Detect which cell encompasses the target text, then output its [x, y] center coordinate. 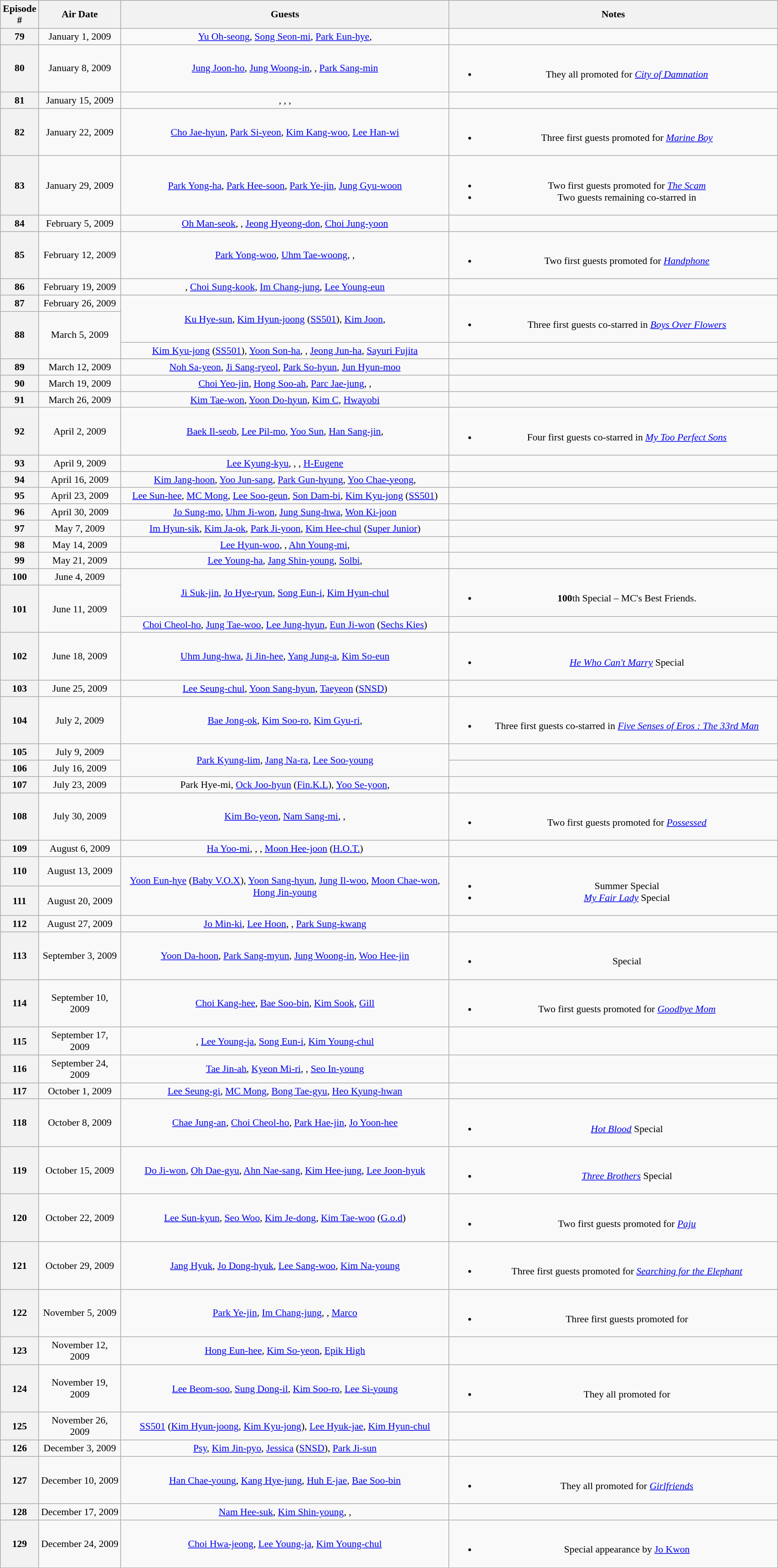
117 [20, 1091]
128 [20, 1512]
Two first guests promoted for Handphone [613, 255]
July 16, 2009 [80, 769]
April 16, 2009 [80, 480]
, Choi Sung-kook, Im Chang-jung, Lee Young-eun [285, 287]
Two first guests promoted for Paju [613, 1218]
105 [20, 752]
April 23, 2009 [80, 496]
127 [20, 1480]
Lee Young-ha, Jang Shin-young, Solbi, [285, 561]
Choi Yeo-jin, Hong Soo-ah, Parc Jae-jung, , [285, 383]
September 17, 2009 [80, 1041]
January 29, 2009 [80, 186]
January 22, 2009 [80, 132]
Ku Hye-sun, Kim Hyun-joong (SS501), Kim Joon, [285, 319]
84 [20, 223]
124 [20, 1388]
Special appearance by Jo Kwon [613, 1544]
129 [20, 1544]
Lee Kyung-kyu, , , H-Eugene [285, 464]
93 [20, 464]
Park Hye-mi, Ock Joo-hyun (Fin.K.L), Yoo Se-yoon, [285, 785]
Oh Man-seok, , Jeong Hyeong-don, Choi Jung-yoon [285, 223]
111 [20, 901]
114 [20, 1004]
Park Yong-ha, Park Hee-soon, Park Ye-jin, Jung Gyu-woon [285, 186]
December 10, 2009 [80, 1480]
June 25, 2009 [80, 688]
98 [20, 545]
Jo Sung-mo, Uhm Ji-won, Jung Sung-hwa, Won Ki-joon [285, 512]
122 [20, 1313]
August 20, 2009 [80, 901]
79 [20, 36]
Jang Hyuk, Jo Dong-hyuk, Lee Sang-woo, Kim Na-young [285, 1266]
Kim Tae-won, Yoon Do-hyun, Kim C, Hwayobi [285, 400]
, , , [285, 100]
97 [20, 528]
July 23, 2009 [80, 785]
Lee Hyun-woo, , Ahn Young-mi, [285, 545]
Lee Beom-soo, Sung Dong-il, Kim Soo-ro, Lee Si-young [285, 1388]
86 [20, 287]
SS501 (Kim Hyun-joong, Kim Kyu-jong), Lee Hyuk-jae, Kim Hyun-chul [285, 1426]
May 14, 2009 [80, 545]
119 [20, 1170]
108 [20, 817]
Guests [285, 15]
96 [20, 512]
Ha Yoo-mi, , , Moon Hee-joon (H.O.T.) [285, 849]
December 17, 2009 [80, 1512]
100th Special – MC's Best Friends. [613, 593]
August 13, 2009 [80, 872]
104 [20, 720]
March 19, 2009 [80, 383]
Noh Sa-yeon, Ji Sang-ryeol, Park So-hyun, Jun Hyun-moo [285, 367]
January 1, 2009 [80, 36]
December 24, 2009 [80, 1544]
Yoon Eun-hye (Baby V.O.X), Yoon Sang-hyun, Jung Il-woo, Moon Chae-won, Hong Jin-young [285, 886]
September 3, 2009 [80, 956]
October 1, 2009 [80, 1091]
Air Date [80, 15]
Bae Jong-ok, Kim Soo-ro, Kim Gyu-ri, [285, 720]
July 9, 2009 [80, 752]
February 26, 2009 [80, 303]
Three first guests promoted for [613, 1313]
Hong Eun-hee, Kim So-yeon, Epik High [285, 1351]
November 19, 2009 [80, 1388]
Kim Jang-hoon, Yoo Jun-sang, Park Gun-hyung, Yoo Chae-yeong, [285, 480]
, Lee Young-ja, Song Eun-i, Kim Young-chul [285, 1041]
Nam Hee-suk, Kim Shin-young, , [285, 1512]
December 3, 2009 [80, 1449]
Choi Cheol-ho, Jung Tae-woo, Lee Jung-hyun, Eun Ji-won (Sechs Kies) [285, 625]
Jo Min-ki, Lee Hoon, , Park Sung-kwang [285, 924]
March 5, 2009 [80, 335]
115 [20, 1041]
August 27, 2009 [80, 924]
Lee Sun-kyun, Seo Woo, Kim Je-dong, Kim Tae-woo (G.o.d) [285, 1218]
118 [20, 1123]
94 [20, 480]
Tae Jin-ah, Kyeon Mi-ri, , Seo In-young [285, 1069]
Uhm Jung-hwa, Ji Jin-hee, Yang Jung-a, Kim So-eun [285, 657]
Park Yong-woo, Uhm Tae-woong, , [285, 255]
Yoon Da-hoon, Park Sang-myun, Jung Woong-in, Woo Hee-jin [285, 956]
Ji Suk-jin, Jo Hye-ryun, Song Eun-i, Kim Hyun-chul [285, 593]
April 2, 2009 [80, 431]
October 29, 2009 [80, 1266]
113 [20, 956]
123 [20, 1351]
February 5, 2009 [80, 223]
126 [20, 1449]
Park Kyung-lim, Jang Na-ra, Lee Soo-young [285, 761]
83 [20, 186]
October 15, 2009 [80, 1170]
January 8, 2009 [80, 68]
Psy, Kim Jin-pyo, Jessica (SNSD), Park Ji-sun [285, 1449]
Do Ji-won, Oh Dae-gyu, Ahn Nae-sang, Kim Hee-jung, Lee Joon-hyuk [285, 1170]
Summer SpecialMy Fair Lady Special [613, 886]
April 30, 2009 [80, 512]
Two first guests promoted for The ScamTwo guests remaining co-starred in [613, 186]
October 8, 2009 [80, 1123]
February 12, 2009 [80, 255]
Jung Joon-ho, Jung Woong-in, , Park Sang-min [285, 68]
80 [20, 68]
Three first guests promoted for Searching for the Elephant [613, 1266]
110 [20, 872]
January 15, 2009 [80, 100]
Hot Blood Special [613, 1123]
102 [20, 657]
116 [20, 1069]
Four first guests co-starred in My Too Perfect Sons [613, 431]
106 [20, 769]
July 2, 2009 [80, 720]
November 12, 2009 [80, 1351]
Special [613, 956]
Kim Kyu-jong (SS501), Yoon Son-ha, , Jeong Jun-ha, Sayuri Fujita [285, 351]
107 [20, 785]
Cho Jae-hyun, Park Si-yeon, Kim Kang-woo, Lee Han-wi [285, 132]
He Who Can't Marry Special [613, 657]
Three Brothers Special [613, 1170]
95 [20, 496]
112 [20, 924]
Yu Oh-seong, Song Seon-mi, Park Eun-hye, [285, 36]
August 6, 2009 [80, 849]
89 [20, 367]
February 19, 2009 [80, 287]
July 30, 2009 [80, 817]
Baek Il-seob, Lee Pil-mo, Yoo Sun, Han Sang-jin, [285, 431]
81 [20, 100]
September 24, 2009 [80, 1069]
Two first guests promoted for Goodbye Mom [613, 1004]
87 [20, 303]
November 26, 2009 [80, 1426]
November 5, 2009 [80, 1313]
99 [20, 561]
120 [20, 1218]
109 [20, 849]
91 [20, 400]
June 18, 2009 [80, 657]
88 [20, 335]
September 10, 2009 [80, 1004]
121 [20, 1266]
90 [20, 383]
Notes [613, 15]
Two first guests promoted for Possessed [613, 817]
Choi Hwa-jeong, Lee Young-ja, Kim Young-chul [285, 1544]
85 [20, 255]
Three first guests promoted for Marine Boy [613, 132]
They all promoted for [613, 1388]
101 [20, 609]
They all promoted for Girlfriends [613, 1480]
They all promoted for City of Damnation [613, 68]
Lee Sun-hee, MC Mong, Lee Soo-geun, Son Dam-bi, Kim Kyu-jong (SS501) [285, 496]
Park Ye-jin, Im Chang-jung, , Marco [285, 1313]
100 [20, 577]
92 [20, 431]
Three first guests co-starred in Boys Over Flowers [613, 319]
May 7, 2009 [80, 528]
October 22, 2009 [80, 1218]
March 12, 2009 [80, 367]
Three first guests co-starred in Five Senses of Eros : The 33rd Man [613, 720]
June 11, 2009 [80, 609]
Im Hyun-sik, Kim Ja-ok, Park Ji-yoon, Kim Hee-chul (Super Junior) [285, 528]
125 [20, 1426]
Lee Seung-gi, MC Mong, Bong Tae-gyu, Heo Kyung-hwan [285, 1091]
Episode # [20, 15]
March 26, 2009 [80, 400]
Han Chae-young, Kang Hye-jung, Huh E-jae, Bae Soo-bin [285, 1480]
Chae Jung-an, Choi Cheol-ho, Park Hae-jin, Jo Yoon-hee [285, 1123]
June 4, 2009 [80, 577]
May 21, 2009 [80, 561]
April 9, 2009 [80, 464]
Kim Bo-yeon, Nam Sang-mi, , [285, 817]
82 [20, 132]
Choi Kang-hee, Bae Soo-bin, Kim Sook, Gill [285, 1004]
Lee Seung-chul, Yoon Sang-hyun, Taeyeon (SNSD) [285, 688]
103 [20, 688]
